Locate the cell with the specified text and output its [x, y] center coordinate. 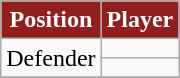
Player [140, 20]
Defender [51, 58]
Position [51, 20]
